Return the [x, y] coordinate for the center point of the cell that contains the specified text.  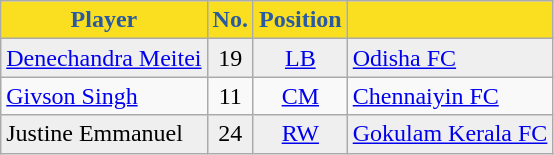
Player [104, 20]
Odisha FC [450, 58]
Denechandra Meitei [104, 58]
RW [300, 134]
CM [300, 96]
19 [230, 58]
Position [300, 20]
LB [300, 58]
Gokulam Kerala FC [450, 134]
Givson Singh [104, 96]
11 [230, 96]
24 [230, 134]
Justine Emmanuel [104, 134]
Chennaiyin FC [450, 96]
No. [230, 20]
